Return (X, Y) of the center of cell containing provided text 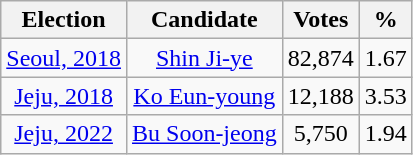
1.67 (386, 58)
Election (64, 20)
Seoul, 2018 (64, 58)
Shin Ji-ye (204, 58)
Bu Soon-jeong (204, 134)
Votes (320, 20)
1.94 (386, 134)
12,188 (320, 96)
3.53 (386, 96)
Jeju, 2022 (64, 134)
Ko Eun-young (204, 96)
% (386, 20)
82,874 (320, 58)
5,750 (320, 134)
Jeju, 2018 (64, 96)
Candidate (204, 20)
